Search for the cell housing the specified text and yield its [x, y] center coordinate. 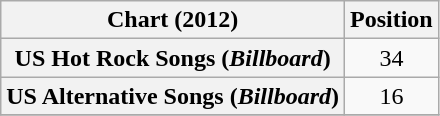
US Alternative Songs (Billboard) [173, 96]
US Hot Rock Songs (Billboard) [173, 58]
34 [392, 58]
Position [392, 20]
Chart (2012) [173, 20]
16 [392, 96]
